Find where the given text appears and provide that cell's center as (X, Y) coordinate. 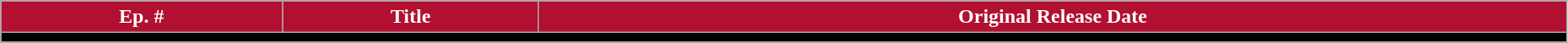
Title (411, 17)
Ep. # (142, 17)
Original Release Date (1053, 17)
